Output the (x, y) coordinate of the center of the cell containing the given text.  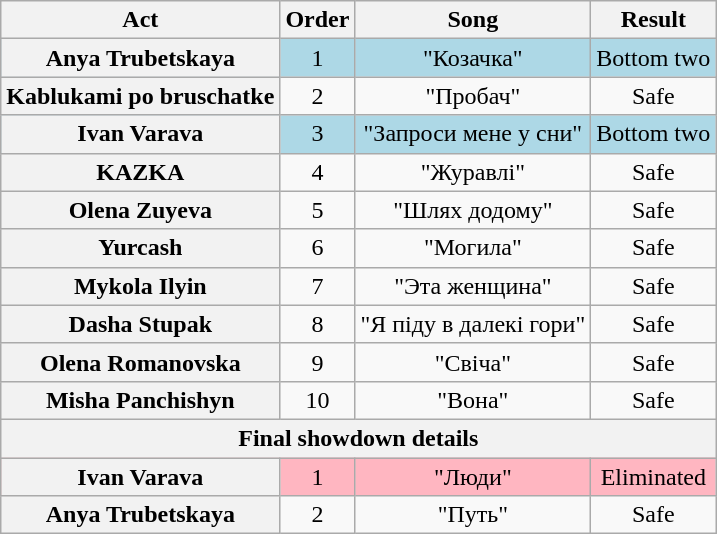
"Запроси мене у сни" (473, 134)
Dasha Stupak (140, 324)
7 (318, 286)
3 (318, 134)
"Журавлi" (473, 172)
"Могила" (473, 248)
"Эта женщина" (473, 286)
"Пробач" (473, 96)
10 (318, 400)
Song (473, 20)
Result (654, 20)
"Шлях додому" (473, 210)
"Люди" (473, 477)
Kablukami po bruschatke (140, 96)
5 (318, 210)
6 (318, 248)
Final showdown details (358, 438)
4 (318, 172)
Act (140, 20)
Misha Panchishyn (140, 400)
Olena Romanovska (140, 362)
Mykola Ilyin (140, 286)
KAZKA (140, 172)
Eliminated (654, 477)
"Козачка" (473, 58)
"Вона" (473, 400)
Order (318, 20)
Olena Zuyeva (140, 210)
8 (318, 324)
9 (318, 362)
"Путь" (473, 515)
"Свіча" (473, 362)
"Я піду в далекі гори" (473, 324)
Yurcash (140, 248)
